Determine the (x, y) coordinate at the center of the cell enclosing the given text.  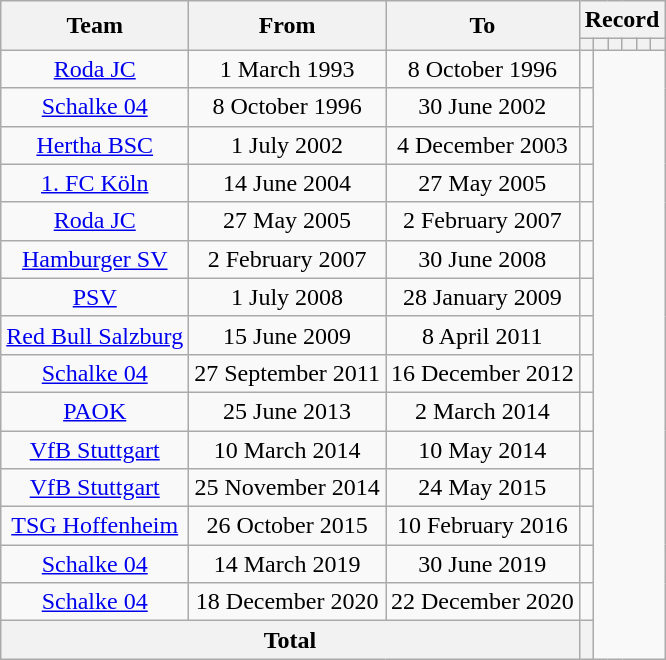
30 June 2008 (483, 259)
1 March 1993 (288, 69)
10 February 2016 (483, 526)
Red Bull Salzburg (95, 335)
Hertha BSC (95, 145)
30 June 2002 (483, 107)
26 October 2015 (288, 526)
15 June 2009 (288, 335)
1. FC Köln (95, 183)
Total (290, 640)
1 July 2008 (288, 297)
16 December 2012 (483, 373)
28 January 2009 (483, 297)
2 March 2014 (483, 411)
10 May 2014 (483, 449)
18 December 2020 (288, 602)
To (483, 26)
Record (622, 20)
24 May 2015 (483, 488)
27 September 2011 (288, 373)
TSG Hoffenheim (95, 526)
30 June 2019 (483, 564)
PAOK (95, 411)
1 July 2002 (288, 145)
22 December 2020 (483, 602)
14 March 2019 (288, 564)
Hamburger SV (95, 259)
25 November 2014 (288, 488)
4 December 2003 (483, 145)
Team (95, 26)
From (288, 26)
25 June 2013 (288, 411)
10 March 2014 (288, 449)
14 June 2004 (288, 183)
8 April 2011 (483, 335)
PSV (95, 297)
